Detect which cell encompasses the target text, then output its (X, Y) center coordinate. 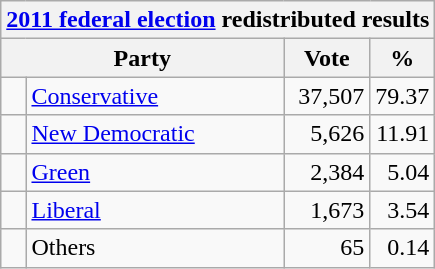
5,626 (327, 134)
1,673 (327, 210)
79.37 (402, 96)
11.91 (402, 134)
Green (155, 172)
Party (142, 58)
2011 federal election redistributed results (218, 20)
Others (155, 248)
New Democratic (155, 134)
Conservative (155, 96)
Vote (327, 58)
2,384 (327, 172)
65 (327, 248)
5.04 (402, 172)
Liberal (155, 210)
3.54 (402, 210)
0.14 (402, 248)
% (402, 58)
37,507 (327, 96)
